Search for the cell housing the specified text and yield its [x, y] center coordinate. 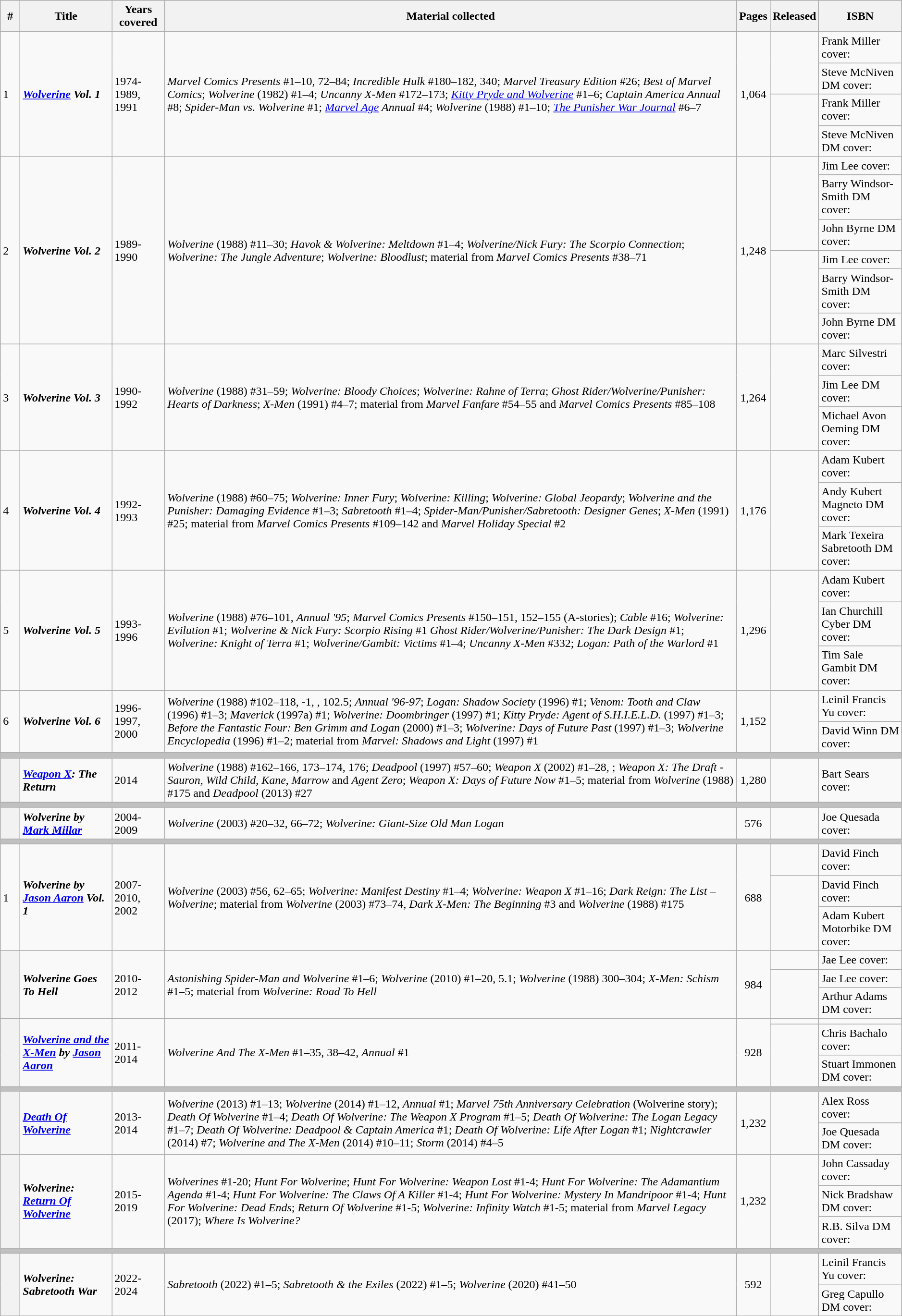
Weapon X: The Return [66, 780]
2010-2012 [138, 985]
1990-1992 [138, 397]
Marc Silvestri cover: [860, 359]
Wolverine: Return Of Wolverine [66, 1201]
Wolverine And The X-Men #1–35, 38–42, Annual #1 [451, 1053]
688 [754, 897]
6 [11, 721]
Wolverine Vol. 3 [66, 397]
Nick Bradshaw DM cover: [860, 1201]
2007-2010, 2002 [138, 897]
Chris Bachalo cover: [860, 1039]
Ian Churchill Cyber DM cover: [860, 624]
1,296 [754, 630]
2004-2009 [138, 823]
Jim Lee DM cover: [860, 391]
Title [66, 16]
1992-1993 [138, 511]
Sabretooth (2022) #1–5; Sabretooth & the Exiles (2022) #1–5; Wolverine (2020) #41–50 [451, 1284]
2011-2014 [138, 1053]
Pages [754, 16]
3 [11, 397]
1,280 [754, 780]
592 [754, 1284]
Tim Sale Gambit DM cover: [860, 668]
Wolverine Vol. 2 [66, 250]
2022-2024 [138, 1284]
David Winn DM cover: [860, 737]
Greg Capullo DM cover: [860, 1300]
928 [754, 1053]
Joe Quesada DM cover: [860, 1138]
R.B. Silva DM cover: [860, 1232]
Alex Ross cover: [860, 1108]
Mark Texeira Sabretooth DM cover: [860, 548]
Arthur Adams DM cover: [860, 1003]
Joe Quesada cover: [860, 823]
Wolverine Vol. 6 [66, 721]
# [11, 16]
Wolverine by Jason Aaron Vol. 1 [66, 897]
Bart Sears cover: [860, 780]
Material collected [451, 16]
Michael Avon Oeming DM cover: [860, 429]
1,248 [754, 250]
Wolverine Vol. 1 [66, 94]
Andy Kubert Magneto DM cover: [860, 504]
Wolverine (2003) #20–32, 66–72; Wolverine: Giant-Size Old Man Logan [451, 823]
1,064 [754, 94]
576 [754, 823]
2 [11, 250]
John Cassaday cover: [860, 1170]
Wolverine Goes To Hell [66, 985]
1996-1997, 2000 [138, 721]
Wolverine by Mark Millar [66, 823]
Stuart Immonen DM cover: [860, 1071]
ISBN [860, 16]
1,264 [754, 397]
Released [794, 16]
1,176 [754, 511]
Death Of Wolverine [66, 1123]
1,152 [754, 721]
Wolverine Vol. 4 [66, 511]
1993-1996 [138, 630]
2013-2014 [138, 1123]
Years covered [138, 16]
5 [11, 630]
Adam Kubert Motorbike DM cover: [860, 929]
Wolverine: Sabretooth War [66, 1284]
984 [754, 985]
2014 [138, 780]
1989-1990 [138, 250]
1974-1989, 1991 [138, 94]
2015-2019 [138, 1201]
4 [11, 511]
Wolverine and the X-Men by Jason Aaron [66, 1053]
Wolverine Vol. 5 [66, 630]
